For the text-containing cell, return its midpoint in (x, y) coordinate format. 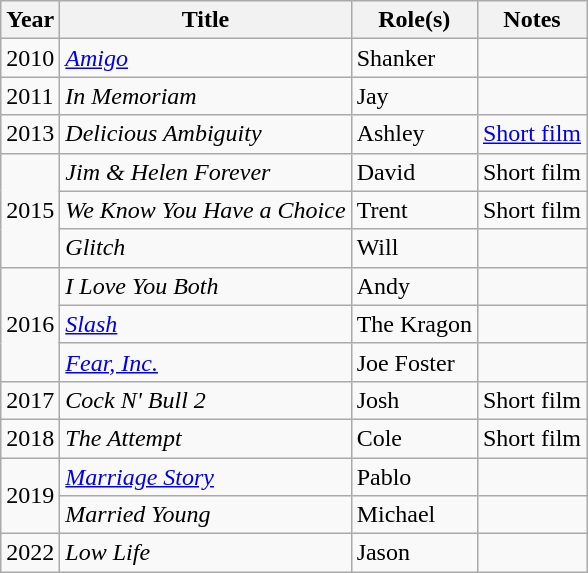
Michael (414, 515)
2018 (30, 438)
2013 (30, 134)
Slash (206, 324)
Trent (414, 210)
2017 (30, 400)
Year (30, 20)
We Know You Have a Choice (206, 210)
Jim & Helen Forever (206, 172)
Jay (414, 96)
Joe Foster (414, 362)
Jason (414, 553)
2011 (30, 96)
Notes (532, 20)
I Love You Both (206, 286)
2010 (30, 58)
Ashley (414, 134)
The Attempt (206, 438)
2015 (30, 210)
Josh (414, 400)
2022 (30, 553)
Shanker (414, 58)
Amigo (206, 58)
Married Young (206, 515)
David (414, 172)
Marriage Story (206, 477)
Title (206, 20)
2019 (30, 496)
Will (414, 248)
Andy (414, 286)
In Memoriam (206, 96)
Cole (414, 438)
Role(s) (414, 20)
Glitch (206, 248)
Pablo (414, 477)
Delicious Ambiguity (206, 134)
Fear, Inc. (206, 362)
2016 (30, 324)
The Kragon (414, 324)
Cock N' Bull 2 (206, 400)
Low Life (206, 553)
